Output the (x, y) coordinate of the center of the cell containing the given text.  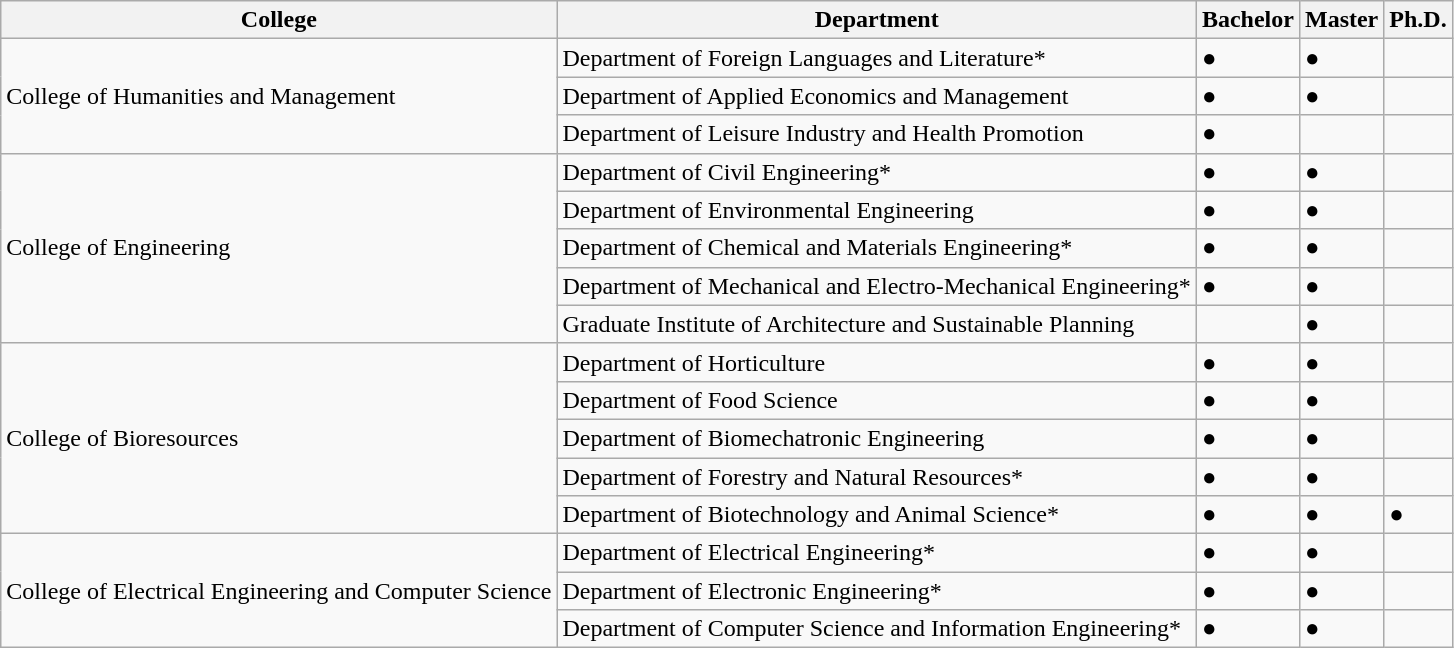
Department of Applied Economics and Management (876, 96)
College (279, 20)
Department of Chemical and Materials Engineering* (876, 248)
Bachelor (1248, 20)
Ph.D. (1418, 20)
College of Engineering (279, 248)
Department of Foreign Languages and Literature* (876, 58)
Department of Environmental Engineering (876, 210)
College of Bioresources (279, 438)
Department of Forestry and Natural Resources* (876, 477)
Department (876, 20)
Department of Mechanical and Electro-Mechanical Engineering* (876, 286)
Department of Food Science (876, 400)
Department of Leisure Industry and Health Promotion (876, 134)
Department of Biomechatronic Engineering (876, 438)
College of Humanities and Management (279, 96)
Department of Electrical Engineering* (876, 553)
Department of Civil Engineering* (876, 172)
Department of Biotechnology and Animal Science* (876, 515)
College of Electrical Engineering and Computer Science (279, 591)
Graduate Institute of Architecture and Sustainable Planning (876, 324)
Department of Computer Science and Information Engineering* (876, 629)
Department of Electronic Engineering* (876, 591)
Master (1341, 20)
Department of Horticulture (876, 362)
